Detect which cell encompasses the target text, then output its [x, y] center coordinate. 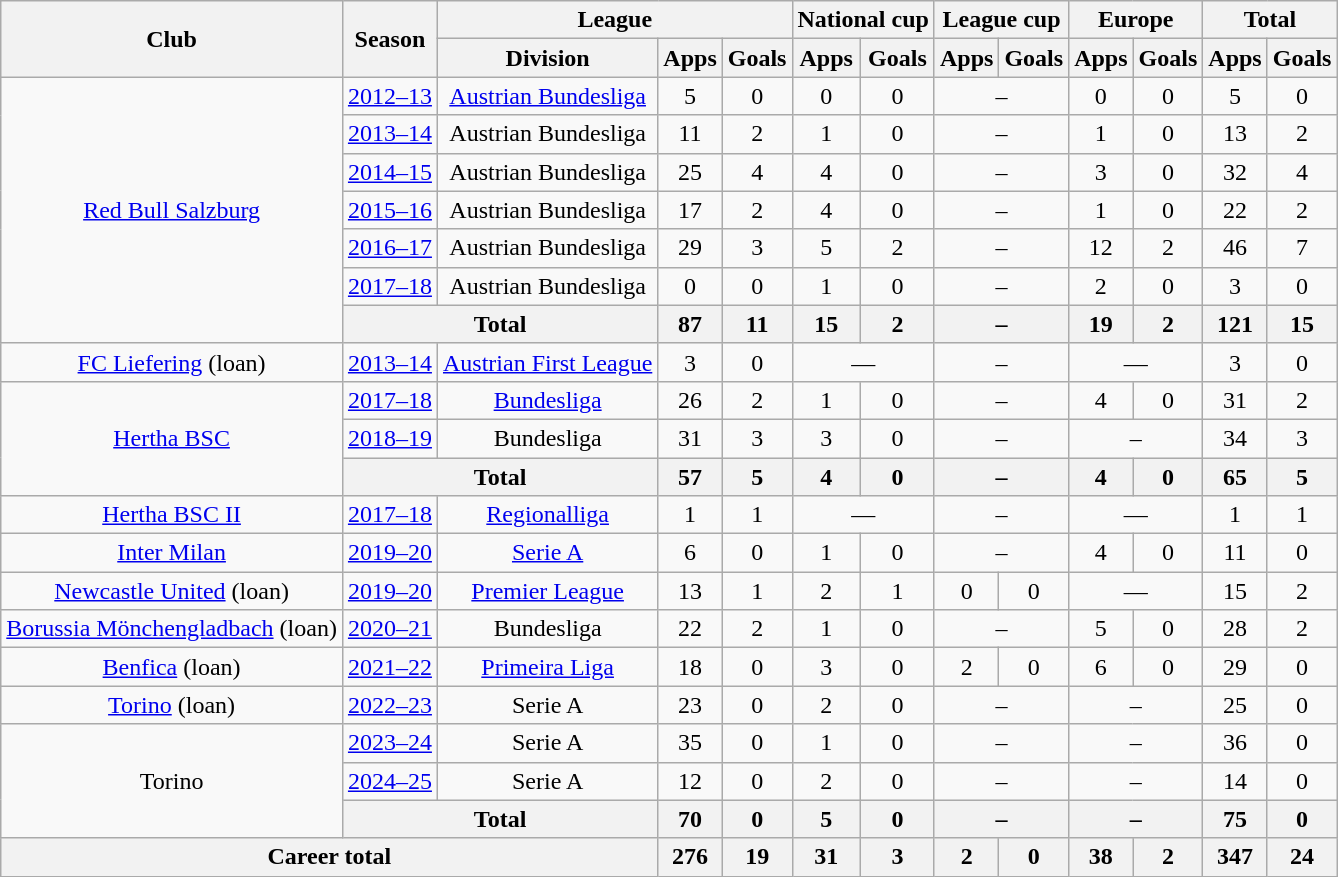
Premier League [547, 591]
2023–24 [390, 743]
276 [690, 857]
2021–22 [390, 667]
38 [1101, 857]
34 [1235, 438]
Career total [330, 857]
Hertha BSC II [172, 515]
57 [690, 477]
70 [690, 819]
Torino (loan) [172, 705]
35 [690, 743]
36 [1235, 743]
2016–17 [390, 248]
28 [1235, 629]
Austrian First League [547, 362]
FC Liefering (loan) [172, 362]
Primeira Liga [547, 667]
65 [1235, 477]
18 [690, 667]
23 [690, 705]
2015–16 [390, 210]
Regionalliga [547, 515]
Club [172, 39]
24 [1302, 857]
2012–13 [390, 96]
League cup [1001, 20]
Europe [1136, 20]
2020–21 [390, 629]
121 [1235, 324]
Division [547, 58]
Red Bull Salzburg [172, 210]
Benfica (loan) [172, 667]
Newcastle United (loan) [172, 591]
2018–19 [390, 438]
32 [1235, 172]
Torino [172, 781]
26 [690, 400]
7 [1302, 248]
2014–15 [390, 172]
75 [1235, 819]
14 [1235, 781]
46 [1235, 248]
17 [690, 210]
87 [690, 324]
Season [390, 39]
2024–25 [390, 781]
Borussia Mönchengladbach (loan) [172, 629]
National cup [863, 20]
Inter Milan [172, 553]
347 [1235, 857]
Hertha BSC [172, 438]
League [614, 20]
2022–23 [390, 705]
